Detect which cell encompasses the target text, then output its (x, y) center coordinate. 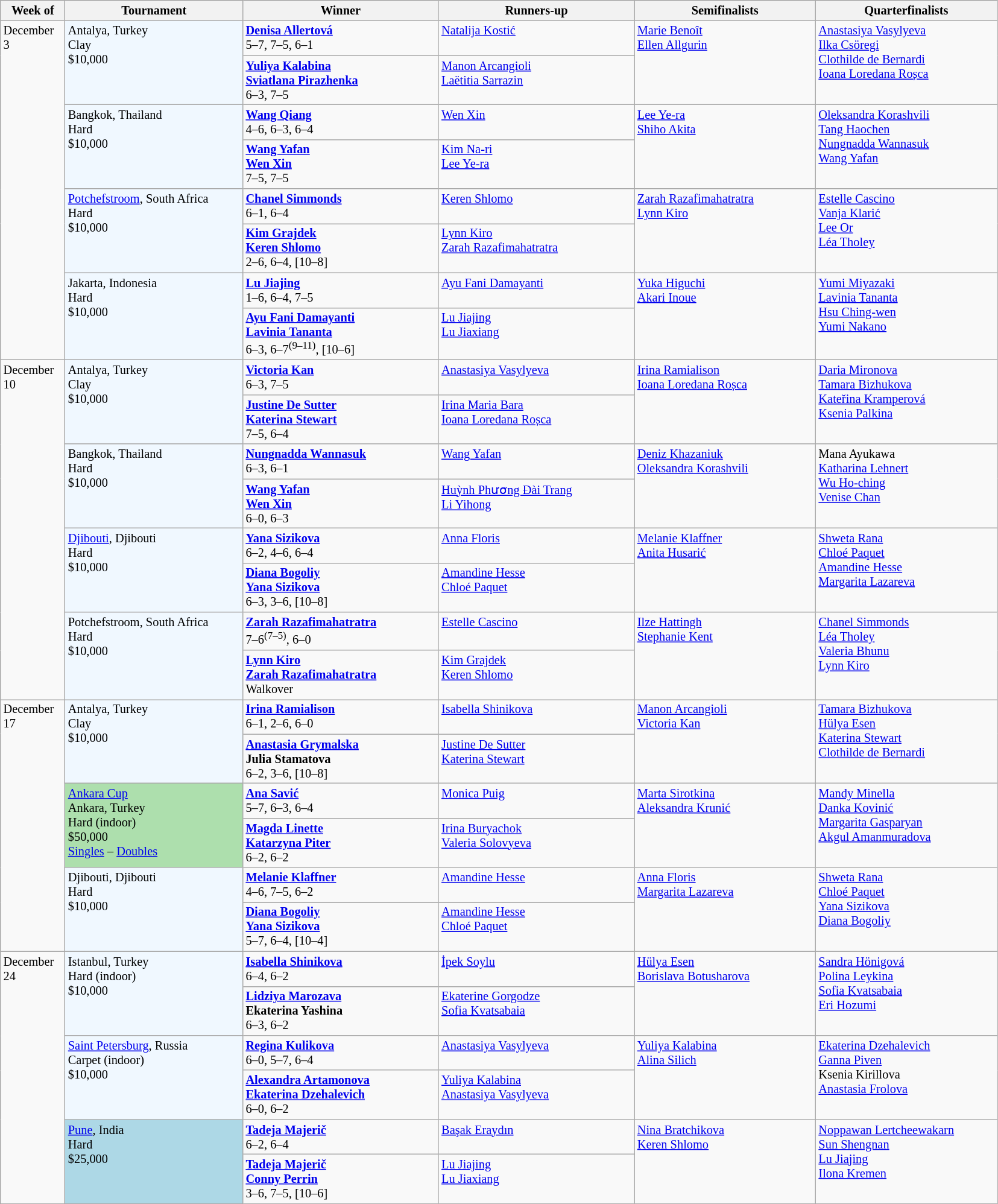
Sandra Hönigová Polina Leykina Sofia Kvatsabaia Eri Hozumi (907, 993)
Wang Yafan Wen Xin 6–0, 6–3 (341, 504)
Nina Bratchikova Keren Shlomo (725, 1162)
Irina Maria Bara Ioana Loredana Roșca (537, 419)
Wang Qiang 4–6, 6–3, 6–4 (341, 122)
Shweta Rana Chloé Paquet Amandine Hesse Margarita Lazareva (907, 569)
December 17 (33, 825)
Chanel Simmonds Léa Tholey Valeria Bhunu Lynn Kiro (907, 655)
Deniz Khazaniuk Oleksandra Korashvili (725, 486)
Estelle Cascino Vanja Klarić Lee Or Léa Tholey (907, 230)
Yuliya Kalabina Sviatlana Pirazhenka 6–3, 7–5 (341, 80)
Tournament (154, 10)
Quarterfinalists (907, 10)
Anastasia Grymalska Julia Stamatova 6–2, 3–6, [10–8] (341, 759)
Marie Benoît Ellen Allgurin (725, 63)
İpek Soylu (537, 969)
Zarah Razafimahatratra Lynn Kiro (725, 230)
Ilze Hattingh Stephanie Kent (725, 655)
Pune, India Hard $25,000 (154, 1162)
Başak Eraydın (537, 1137)
Shweta Rana Chloé Paquet Yana Sizikova Diana Bogoliy (907, 910)
Jakarta, Indonesia Hard $10,000 (154, 316)
Victoria Kan 6–3, 7–5 (341, 378)
Hülya Esen Borislava Botusharova (725, 993)
Mana Ayukawa Katharina Lehnert Wu Ho-ching Venise Chan (907, 486)
Anna Floris (537, 545)
Winner (341, 10)
Melanie Klaffner Anita Husarić (725, 569)
Ekaterina Dzehalevich Ganna Piven Ksenia Kirillova Anastasia Frolova (907, 1077)
Denisa Allertová 5–7, 7–5, 6–1 (341, 38)
Isabella Shinikova 6–4, 6–2 (341, 969)
Lynn Kiro Zarah Razafimahatratra Walkover (341, 674)
Tadeja Majerič 6–2, 6–4 (341, 1137)
Regina Kulikova 6–0, 5–7, 6–4 (341, 1053)
Kim Na-ri Lee Ye-ra (537, 164)
Tamara Bizhukova Hülya Esen Katerina Stewart Clothilde de Bernardi (907, 741)
Anna Floris Margarita Lazareva (725, 910)
Monica Puig (537, 800)
Huỳnh Phương Đài Trang Li Yihong (537, 504)
Irina Ramialison 6–1, 2–6, 6–0 (341, 717)
Chanel Simmonds 6–1, 6–4 (341, 206)
Kim Grajdek Keren Shlomo (537, 674)
Lynn Kiro Zarah Razafimahatratra (537, 248)
Lu Jiajing 1–6, 6–4, 7–5 (341, 290)
Daria Mironova Tamara Bizhukova Kateřina Kramperová Ksenia Palkina (907, 402)
Justine De Sutter Katerina Stewart 7–5, 6–4 (341, 419)
Irina Buryachok Valeria Solovyeva (537, 843)
Tadeja Majerič Conny Perrin 3–6, 7–5, [10–6] (341, 1179)
Wang Yafan Wen Xin 7–5, 7–5 (341, 164)
Yana Sizikova 6–2, 4–6, 6–4 (341, 545)
Ekaterine Gorgodze Sofia Kvatsabaia (537, 1011)
Runners-up (537, 10)
Saint Petersburg, Russia Carpet (indoor) $10,000 (154, 1077)
Yuliya Kalabina Anastasiya Vasylyeva (537, 1095)
Istanbul, Turkey Hard (indoor) $10,000 (154, 993)
Zarah Razafimahatratra 7–6(7–5), 6–0 (341, 631)
Week of (33, 10)
Anastasiya Vasylyeva Ilka Csöregi Clothilde de Bernardi Ioana Loredana Roșca (907, 63)
Manon Arcangioli Laëtitia Sarrazin (537, 80)
Lee Ye-ra Shiho Akita (725, 146)
Nungnadda Wannasuk 6–3, 6–1 (341, 461)
Wen Xin (537, 122)
December 10 (33, 530)
Manon Arcangioli Victoria Kan (725, 741)
Alexandra Artamonova Ekaterina Dzehalevich 6–0, 6–2 (341, 1095)
Yumi Miyazaki Lavinia Tananta Hsu Ching-wen Yumi Nakano (907, 316)
Ana Savić 5–7, 6–3, 6–4 (341, 800)
Yuka Higuchi Akari Inoue (725, 316)
Amandine Hesse (537, 885)
Kim Grajdek Keren Shlomo 2–6, 6–4, [10–8] (341, 248)
Oleksandra Korashvili Tang Haochen Nungnadda Wannasuk Wang Yafan (907, 146)
Lidziya Marozava Ekaterina Yashina 6–3, 6–2 (341, 1011)
Magda Linette Katarzyna Piter 6–2, 6–2 (341, 843)
Wang Yafan (537, 461)
Mandy Minella Danka Kovinić Margarita Gasparyan Akgul Amanmuradova (907, 825)
Ayu Fani Damayanti (537, 290)
Marta Sirotkina Aleksandra Krunić (725, 825)
Irina Ramialison Ioana Loredana Roșca (725, 402)
Natalija Kostić (537, 38)
Isabella Shinikova (537, 717)
Justine De Sutter Katerina Stewart (537, 759)
Noppawan Lertcheewakarn Sun Shengnan Lu Jiajing Ilona Kremen (907, 1162)
December 3 (33, 191)
Keren Shlomo (537, 206)
Diana Bogoliy Yana Sizikova 5–7, 6–4, [10–4] (341, 927)
Yuliya Kalabina Alina Silich (725, 1077)
Estelle Cascino (537, 631)
Melanie Klaffner 4–6, 7–5, 6–2 (341, 885)
Ankara Cup Ankara, Turkey Hard (indoor) $50,000 Singles – Doubles (154, 825)
Diana Bogoliy Yana Sizikova 6–3, 3–6, [10–8] (341, 588)
Ayu Fani Damayanti Lavinia Tananta 6–3, 6–7(9–11), [10–6] (341, 334)
December 24 (33, 1077)
Semifinalists (725, 10)
